Find where the given text appears and provide that cell's center as (x, y) coordinate. 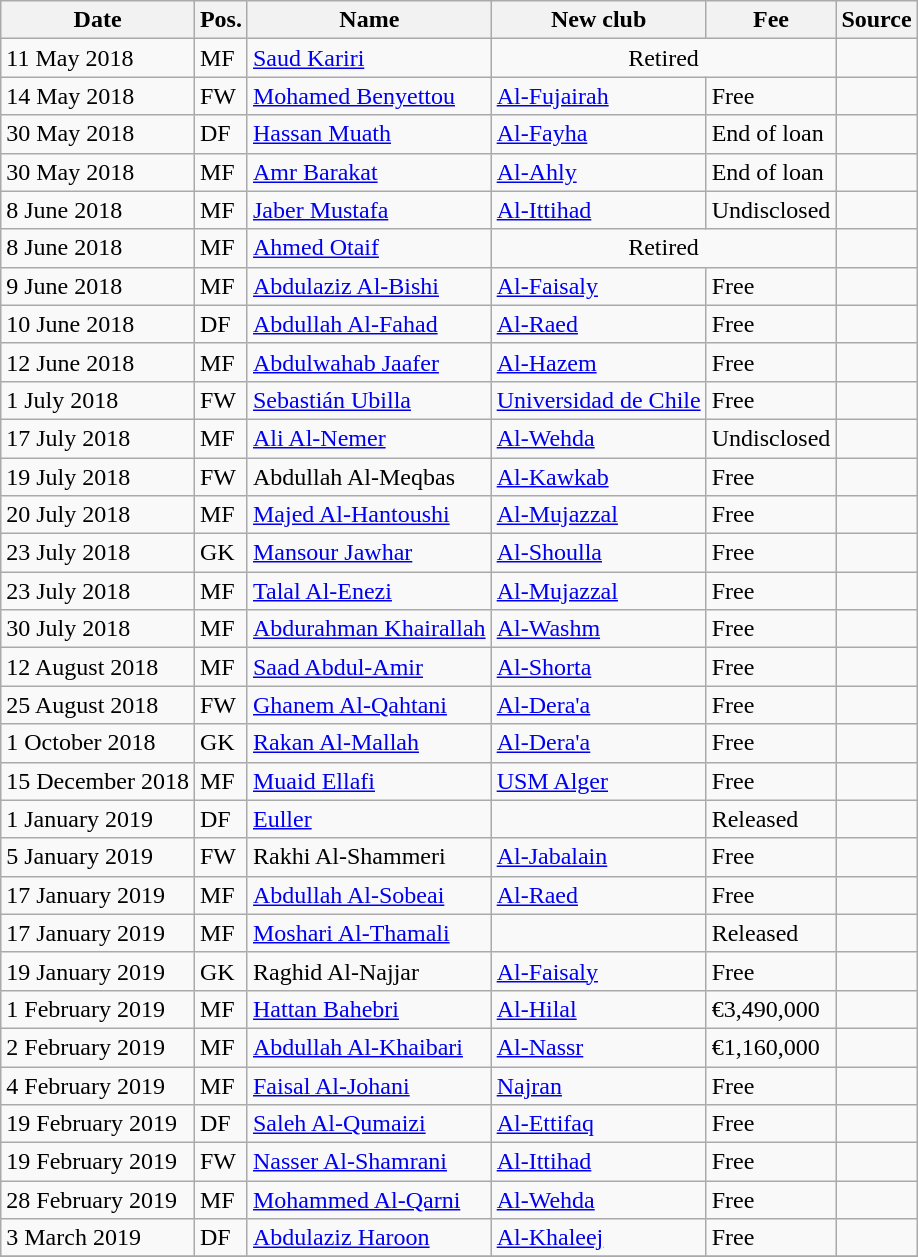
Jaber Mustafa (369, 210)
Al-Fayha (598, 134)
Abdurahman Khairallah (369, 629)
Rakan Al-Mallah (369, 743)
Ghanem Al-Qahtani (369, 705)
Euller (369, 819)
14 May 2018 (98, 96)
Al-Ettifaq (598, 1124)
Majed Al-Hantoushi (369, 515)
Al-Hazem (598, 362)
Hattan Bahebri (369, 1009)
19 January 2019 (98, 971)
25 August 2018 (98, 705)
Abdulwahab Jaafer (369, 362)
Raghid Al-Najjar (369, 971)
Saleh Al-Qumaizi (369, 1124)
Hassan Muath (369, 134)
4 February 2019 (98, 1085)
Mohammed Al-Qarni (369, 1200)
€3,490,000 (771, 1009)
Al-Hilal (598, 1009)
Fee (771, 20)
Saud Kariri (369, 58)
Rakhi Al-Shammeri (369, 857)
€1,160,000 (771, 1047)
Name (369, 20)
Al-Kawkab (598, 477)
Muaid Ellafi (369, 781)
5 January 2019 (98, 857)
Abdulaziz Al-Bishi (369, 286)
Abdullah Al-Khaibari (369, 1047)
20 July 2018 (98, 515)
Mansour Jawhar (369, 553)
Universidad de Chile (598, 400)
12 August 2018 (98, 667)
1 January 2019 (98, 819)
30 July 2018 (98, 629)
Najran (598, 1085)
Talal Al-Enezi (369, 591)
Nasser Al-Shamrani (369, 1162)
Source (876, 20)
28 February 2019 (98, 1200)
Al-Washm (598, 629)
New club (598, 20)
12 June 2018 (98, 362)
Al-Jabalain (598, 857)
Abdullah Al-Sobeai (369, 895)
Al-Shoulla (598, 553)
Abdullah Al-Fahad (369, 324)
15 December 2018 (98, 781)
Sebastián Ubilla (369, 400)
Al-Khaleej (598, 1238)
19 July 2018 (98, 477)
Al-Shorta (598, 667)
11 May 2018 (98, 58)
17 July 2018 (98, 438)
1 July 2018 (98, 400)
Al-Fujairah (598, 96)
Moshari Al-Thamali (369, 933)
1 February 2019 (98, 1009)
Ahmed Otaif (369, 248)
9 June 2018 (98, 286)
Abdulaziz Haroon (369, 1238)
Abdullah Al-Meqbas (369, 477)
USM Alger (598, 781)
1 October 2018 (98, 743)
Al-Ahly (598, 172)
10 June 2018 (98, 324)
Al-Nassr (598, 1047)
Faisal Al-Johani (369, 1085)
Ali Al-Nemer (369, 438)
Saad Abdul-Amir (369, 667)
Date (98, 20)
Mohamed Benyettou (369, 96)
2 February 2019 (98, 1047)
3 March 2019 (98, 1238)
Amr Barakat (369, 172)
Pos. (220, 20)
